Detect which cell encompasses the target text, then output its [X, Y] center coordinate. 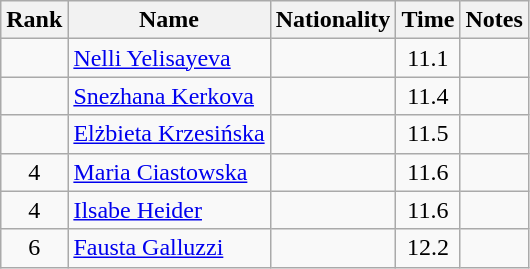
Rank [34, 20]
11.1 [428, 58]
12.2 [428, 248]
Fausta Galluzzi [169, 248]
Maria Ciastowska [169, 172]
Notes [494, 20]
Snezhana Kerkova [169, 96]
Elżbieta Krzesińska [169, 134]
6 [34, 248]
Nationality [333, 20]
11.5 [428, 134]
Name [169, 20]
Nelli Yelisayeva [169, 58]
Ilsabe Heider [169, 210]
11.4 [428, 96]
Time [428, 20]
